Pinpoint the cell where the given text exists, returning its (X, Y) midpoint coordinate. 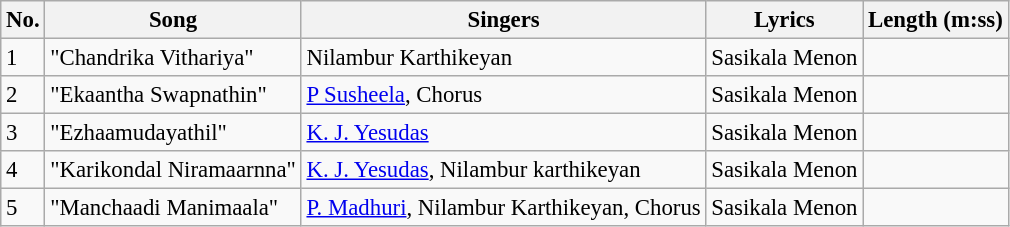
"Ezhaamudayathil" (173, 133)
P Susheela, Chorus (504, 95)
"Karikondal Niramaarnna" (173, 170)
Length (m:ss) (936, 20)
K. J. Yesudas, Nilambur karthikeyan (504, 170)
Nilambur Karthikeyan (504, 58)
1 (23, 58)
"Manchaadi Manimaala" (173, 208)
No. (23, 20)
4 (23, 170)
Song (173, 20)
Lyrics (784, 20)
P. Madhuri, Nilambur Karthikeyan, Chorus (504, 208)
"Ekaantha Swapnathin" (173, 95)
Singers (504, 20)
2 (23, 95)
"Chandrika Vithariya" (173, 58)
K. J. Yesudas (504, 133)
5 (23, 208)
3 (23, 133)
